Provide the [x, y] coordinate of the cell's center where the given text is located.  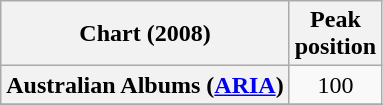
Australian Albums (ARIA) [145, 85]
100 [335, 85]
Chart (2008) [145, 34]
Peak position [335, 34]
